Return (X, Y) of the center of cell containing provided text 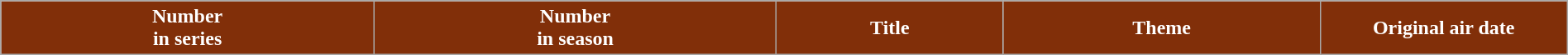
Theme (1161, 28)
Original air date (1444, 28)
Numberin season (575, 28)
Numberin series (188, 28)
Title (890, 28)
